Locate the cell with the specified text and output its (x, y) center coordinate. 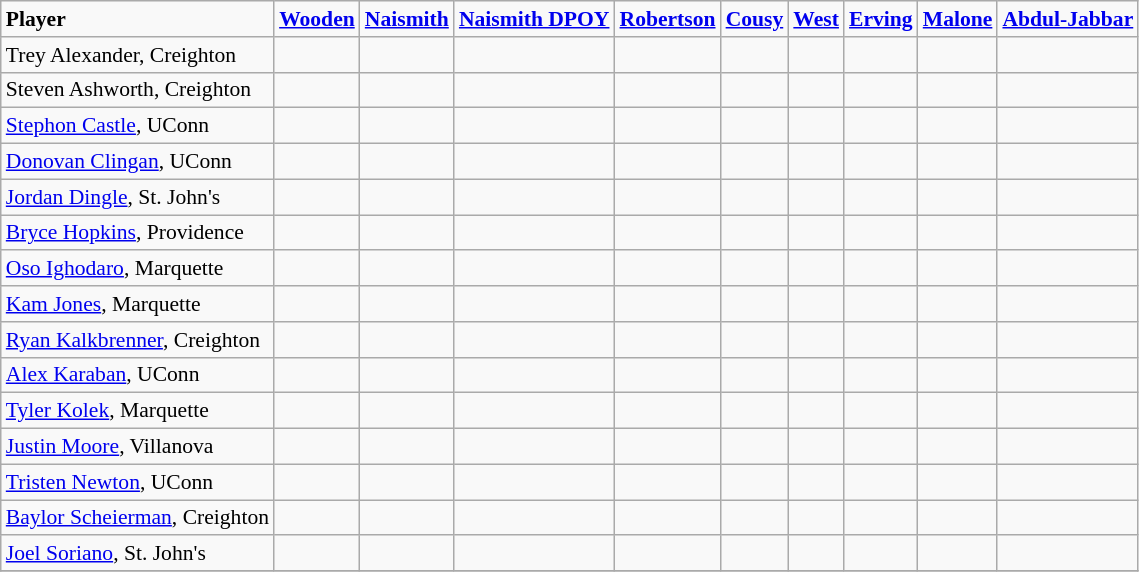
Ryan Kalkbrenner, Creighton (138, 340)
Wooden (317, 19)
Abdul-Jabbar (1068, 19)
Naismith (407, 19)
Alex Karaban, UConn (138, 375)
Kam Jones, Marquette (138, 304)
Stephon Castle, UConn (138, 126)
Trey Alexander, Creighton (138, 55)
Robertson (668, 19)
Player (138, 19)
Tristen Newton, UConn (138, 482)
Justin Moore, Villanova (138, 447)
Donovan Clingan, UConn (138, 162)
Cousy (755, 19)
West (816, 19)
Naismith DPOY (534, 19)
Erving (881, 19)
Tyler Kolek, Marquette (138, 411)
Bryce Hopkins, Providence (138, 233)
Steven Ashworth, Creighton (138, 90)
Jordan Dingle, St. John's (138, 197)
Joel Soriano, St. John's (138, 554)
Oso Ighodaro, Marquette (138, 269)
Baylor Scheierman, Creighton (138, 518)
Malone (958, 19)
